Identify which cell holds the provided text, then report its (x, y) central coordinate. 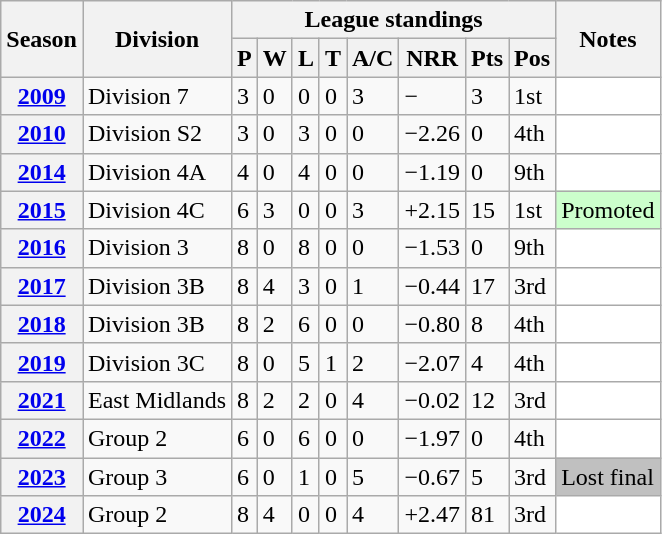
−2.26 (432, 134)
East Midlands (156, 400)
W (274, 58)
2017 (42, 286)
T (332, 58)
Division S2 (156, 134)
−1.53 (432, 248)
Division 4A (156, 172)
2024 (42, 515)
2019 (42, 362)
2016 (42, 248)
2014 (42, 172)
NRR (432, 58)
2010 (42, 134)
Notes (608, 39)
League standings (394, 20)
−1.19 (432, 172)
Division 3C (156, 362)
2018 (42, 324)
2009 (42, 96)
Division (156, 39)
2022 (42, 438)
− (432, 96)
−0.67 (432, 477)
Division 4C (156, 210)
L (306, 58)
Pos (532, 58)
−0.44 (432, 286)
Season (42, 39)
Pts (488, 58)
−0.80 (432, 324)
Division 3 (156, 248)
+2.47 (432, 515)
2021 (42, 400)
A/C (372, 58)
17 (488, 286)
Division 7 (156, 96)
15 (488, 210)
Lost final (608, 477)
+2.15 (432, 210)
12 (488, 400)
−1.97 (432, 438)
−2.07 (432, 362)
P (245, 58)
Group 3 (156, 477)
2023 (42, 477)
−0.02 (432, 400)
81 (488, 515)
Promoted (608, 210)
2015 (42, 210)
